Output the (x, y) coordinate of the center of the cell containing the given text.  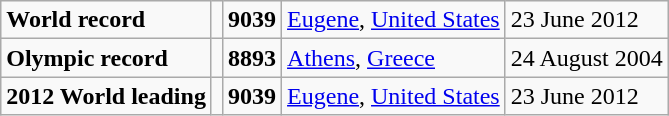
2012 World leading (106, 96)
Athens, Greece (394, 58)
Olympic record (106, 58)
World record (106, 20)
24 August 2004 (586, 58)
8893 (252, 58)
